Determine the (X, Y) coordinate at the center of the cell enclosing the given text.  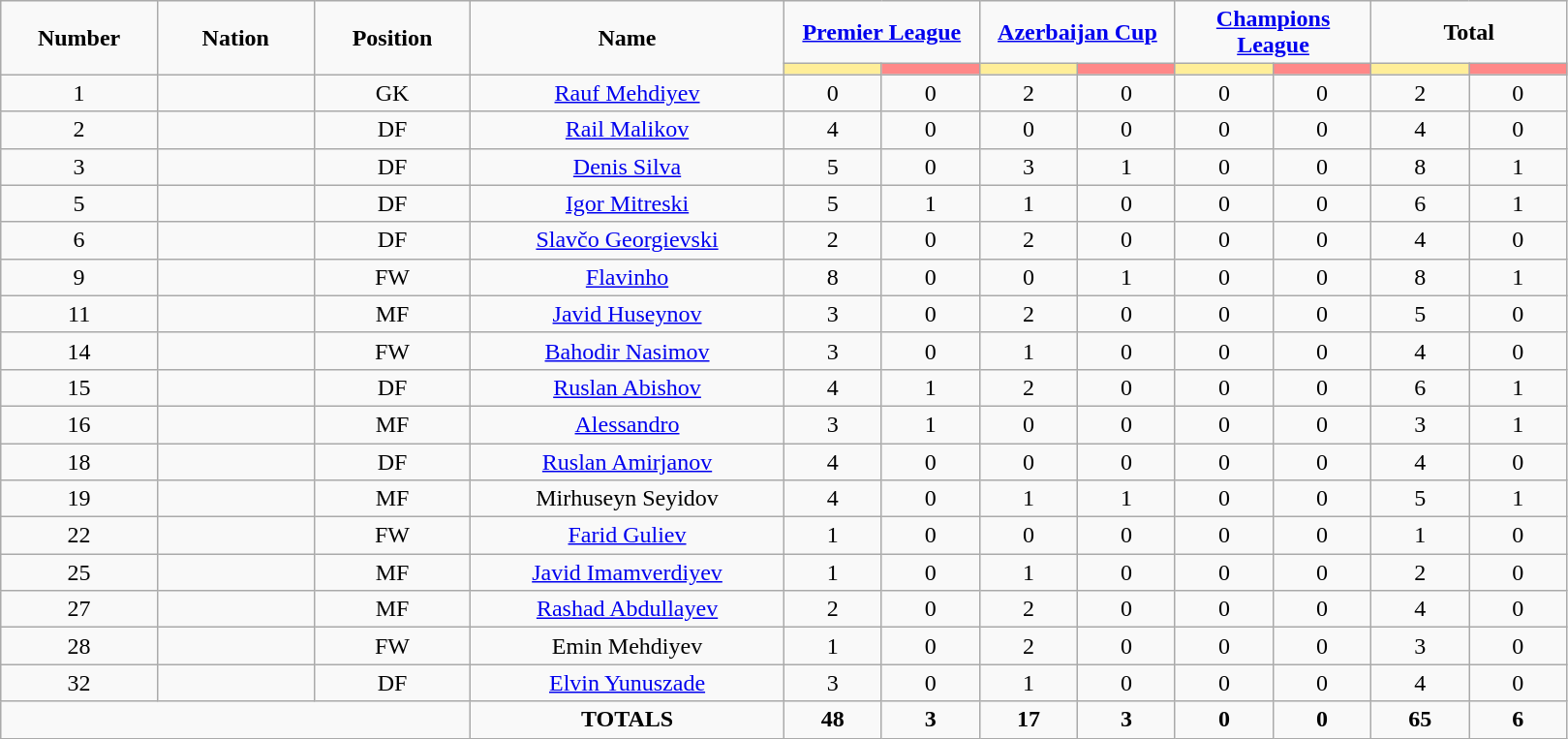
65 (1420, 720)
Position (392, 38)
Mirhuseyn Seyidov (628, 499)
25 (79, 572)
19 (79, 499)
Rashad Abdullayev (628, 609)
TOTALS (628, 720)
14 (79, 351)
Javid Imamverdiyev (628, 572)
27 (79, 609)
28 (79, 646)
9 (79, 277)
Bahodir Nasimov (628, 351)
Ruslan Abishov (628, 387)
Denis Silva (628, 167)
Igor Mitreski (628, 203)
Elvin Yunuszade (628, 683)
Rail Malikov (628, 130)
Nation (235, 38)
Rauf Mehdiyev (628, 93)
48 (833, 720)
Ruslan Amirjanov (628, 462)
Azerbaijan Cup (1077, 33)
22 (79, 536)
17 (1029, 720)
Flavinho (628, 277)
Premier League (881, 33)
Slavčo Georgievski (628, 240)
Total (1469, 33)
32 (79, 683)
Champions League (1273, 33)
Javid Huseynov (628, 314)
16 (79, 424)
Number (79, 38)
GK (392, 93)
18 (79, 462)
Alessandro (628, 424)
15 (79, 387)
11 (79, 314)
Emin Mehdiyev (628, 646)
Name (628, 38)
Farid Guliev (628, 536)
